Detect which cell encompasses the target text, then output its [X, Y] center coordinate. 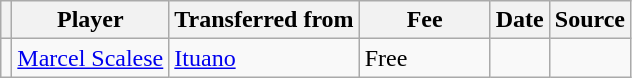
Fee [424, 20]
Marcel Scalese [90, 58]
Transferred from [264, 20]
Player [90, 20]
Source [590, 20]
Free [424, 58]
Date [520, 20]
Ituano [264, 58]
